Detect which cell encompasses the target text, then output its [X, Y] center coordinate. 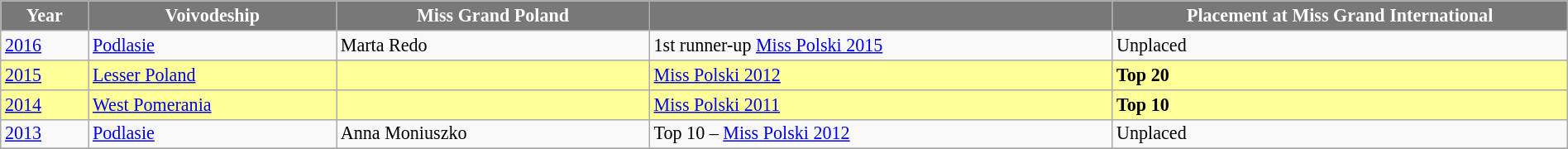
2013 [45, 134]
Miss Grand Poland [493, 15]
Voivodeship [213, 15]
2014 [45, 104]
Lesser Poland [213, 74]
2015 [45, 74]
Top 10 – Miss Polski 2012 [881, 134]
Year [45, 15]
Placement at Miss Grand International [1340, 15]
Marta Redo [493, 45]
West Pomerania [213, 104]
1st runner-up Miss Polski 2015 [881, 45]
2016 [45, 45]
Miss Polski 2011 [881, 104]
Miss Polski 2012 [881, 74]
Top 10 [1340, 104]
Top 20 [1340, 74]
Anna Moniuszko [493, 134]
